Find where the given text appears and provide that cell's center as (x, y) coordinate. 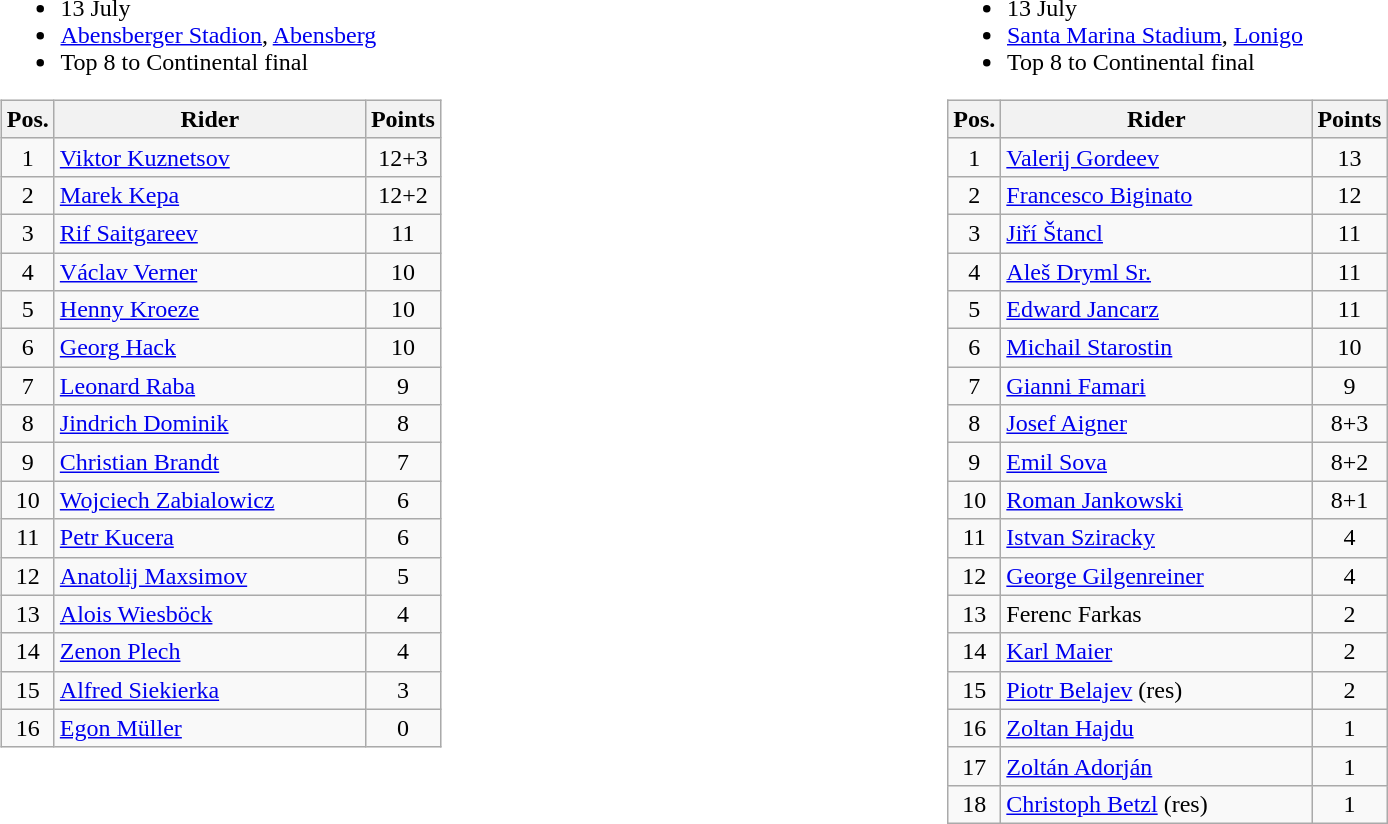
12+2 (402, 195)
Christian Brandt (210, 462)
Georg Hack (210, 348)
Marek Kepa (210, 195)
Emil Sova (1156, 462)
Zoltán Adorján (1156, 766)
Zoltan Hajdu (1156, 728)
Henny Kroeze (210, 310)
Edward Jancarz (1156, 310)
Christoph Betzl (res) (1156, 804)
Egon Müller (210, 728)
Ferenc Farkas (1156, 614)
Rif Saitgareev (210, 233)
Aleš Dryml Sr. (1156, 271)
Gianni Famari (1156, 386)
Anatolij Maxsimov (210, 576)
Zenon Plech (210, 652)
Karl Maier (1156, 652)
Josef Aigner (1156, 424)
Istvan Sziracky (1156, 538)
Alois Wiesböck (210, 614)
Michail Starostin (1156, 348)
Jiří Štancl (1156, 233)
18 (974, 804)
12+3 (402, 157)
Viktor Kuznetsov (210, 157)
George Gilgenreiner (1156, 576)
8+3 (1350, 424)
Leonard Raba (210, 386)
Valerij Gordeev (1156, 157)
Piotr Belajev (res) (1156, 690)
Alfred Siekierka (210, 690)
8+2 (1350, 462)
Petr Kucera (210, 538)
0 (402, 728)
Václav Verner (210, 271)
Wojciech Zabialowicz (210, 500)
Roman Jankowski (1156, 500)
Francesco Biginato (1156, 195)
8+1 (1350, 500)
Jindrich Dominik (210, 424)
17 (974, 766)
